Extract the [x, y] coordinate from the center of the cell holding the provided text.  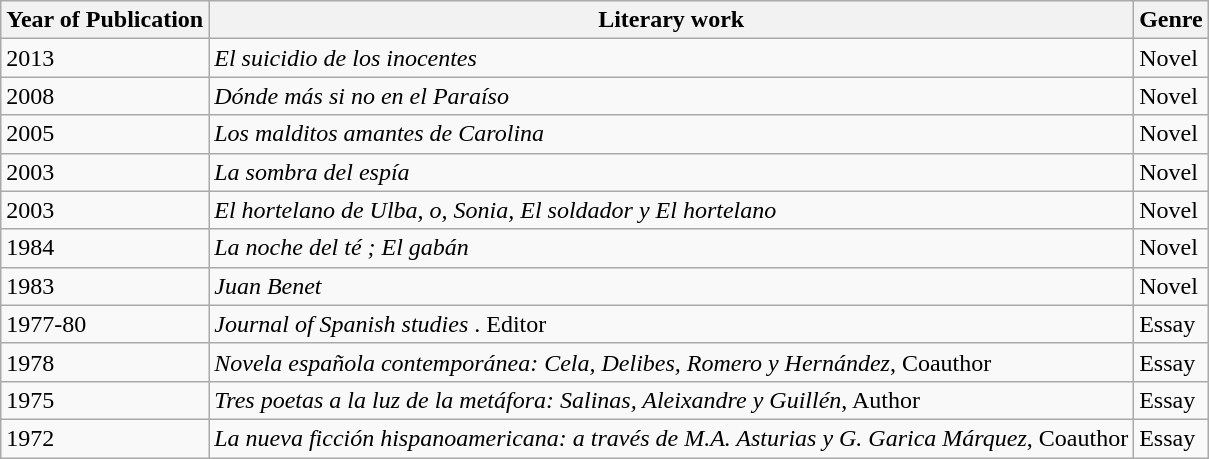
El suicidio de los inocentes [672, 58]
Literary work [672, 20]
1977-80 [105, 324]
1984 [105, 248]
Dónde más si no en el Paraíso [672, 96]
Tres poetas a la luz de la metáfora: Salinas, Aleixandre y Guillén, Author [672, 400]
El hortelano de Ulba, o, Sonia, El soldador y El hortelano [672, 210]
Genre [1172, 20]
La noche del té ; El gabán [672, 248]
1978 [105, 362]
Journal of Spanish studies . Editor [672, 324]
1972 [105, 438]
La nueva ficción hispanoamericana: a través de M.A. Asturias y G. Garica Márquez, Coauthor [672, 438]
1975 [105, 400]
Year of Publication [105, 20]
Los malditos amantes de Carolina [672, 134]
Juan Benet [672, 286]
2005 [105, 134]
Novela española contemporánea: Cela, Delibes, Romero y Hernández, Coauthor [672, 362]
La sombra del espía [672, 172]
2008 [105, 96]
1983 [105, 286]
2013 [105, 58]
